Capture the cell that displays the provided text and extract its (X, Y) central coordinate. 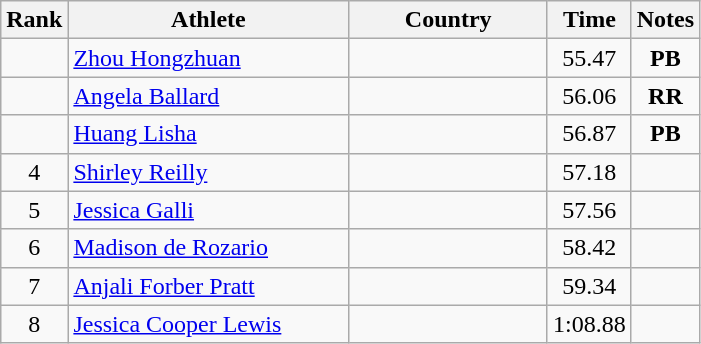
Time (589, 20)
Country (448, 20)
Madison de Rozario (208, 248)
5 (34, 210)
Jessica Cooper Lewis (208, 324)
Jessica Galli (208, 210)
6 (34, 248)
8 (34, 324)
Shirley Reilly (208, 172)
Athlete (208, 20)
Angela Ballard (208, 96)
59.34 (589, 286)
1:08.88 (589, 324)
Huang Lisha (208, 134)
Rank (34, 20)
7 (34, 286)
Notes (665, 20)
55.47 (589, 58)
4 (34, 172)
56.06 (589, 96)
56.87 (589, 134)
58.42 (589, 248)
RR (665, 96)
Anjali Forber Pratt (208, 286)
57.18 (589, 172)
57.56 (589, 210)
Zhou Hongzhuan (208, 58)
